Return the [X, Y] coordinate for the center point of the cell that contains the specified text.  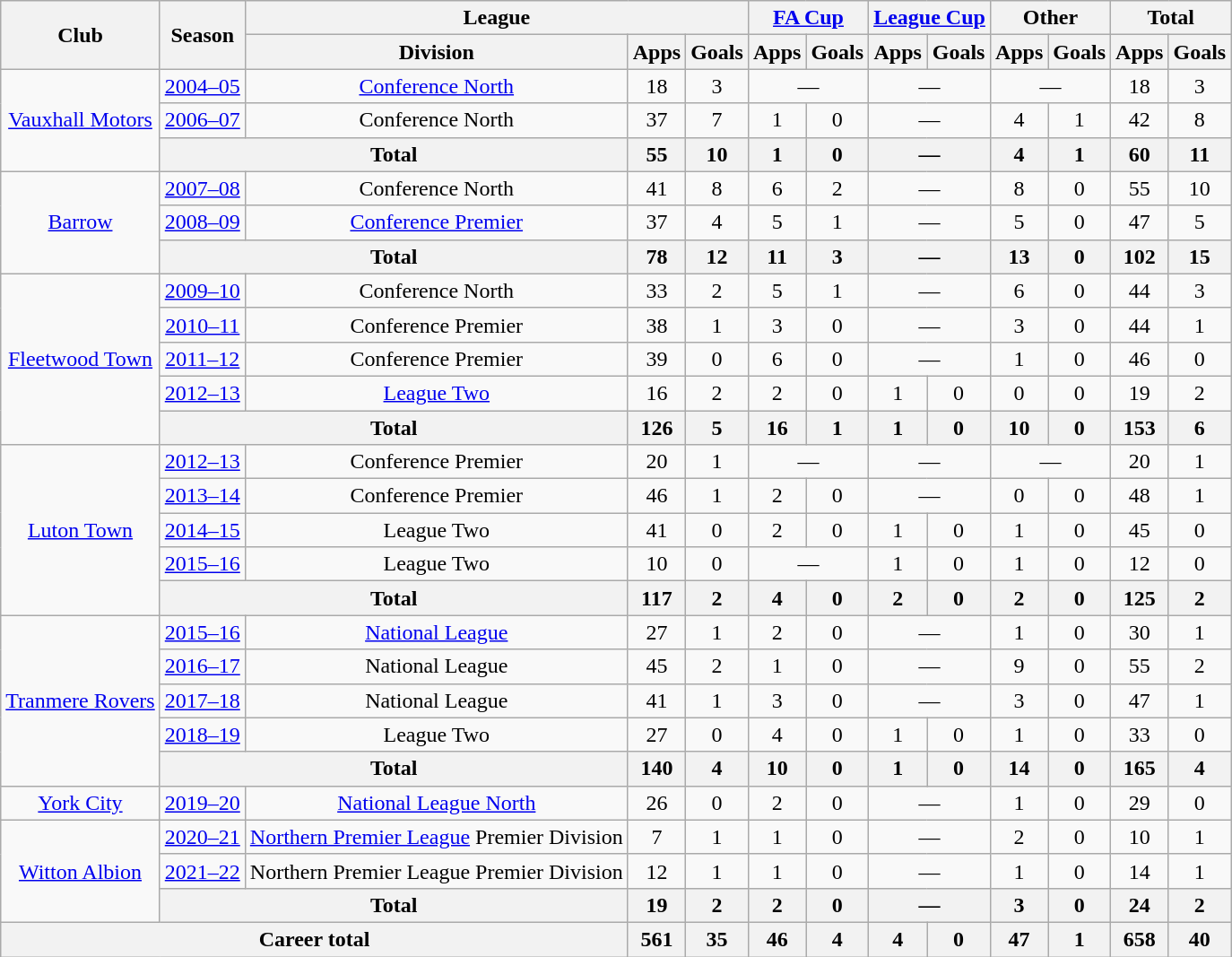
15 [1200, 257]
2019–20 [203, 803]
13 [1019, 257]
2006–07 [203, 120]
Witton Albion [81, 871]
Barrow [81, 222]
153 [1140, 428]
2011–12 [203, 359]
30 [1140, 632]
2021–22 [203, 871]
League [497, 18]
78 [656, 257]
125 [1140, 598]
35 [717, 939]
658 [1140, 939]
Club [81, 35]
38 [656, 325]
Fleetwood Town [81, 359]
102 [1140, 257]
39 [656, 359]
29 [1140, 803]
165 [1140, 769]
60 [1140, 154]
2010–11 [203, 325]
2014–15 [203, 530]
2020–21 [203, 837]
Career total [314, 939]
40 [1200, 939]
2007–08 [203, 188]
Other [1050, 18]
2009–10 [203, 291]
Season [203, 35]
48 [1140, 496]
561 [656, 939]
140 [656, 769]
2017–18 [203, 700]
Division [436, 52]
Vauxhall Motors [81, 120]
FA Cup [808, 18]
126 [656, 428]
League Cup [930, 18]
2004–05 [203, 86]
2018–19 [203, 735]
117 [656, 598]
9 [1019, 666]
York City [81, 803]
26 [656, 803]
National League North [436, 803]
2016–17 [203, 666]
42 [1140, 120]
Tranmere Rovers [81, 700]
24 [1140, 905]
Luton Town [81, 530]
2008–09 [203, 222]
2013–14 [203, 496]
